Find where the given text appears and provide that cell's center as (x, y) coordinate. 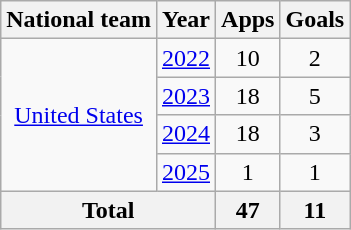
Apps (248, 20)
2022 (186, 58)
47 (248, 210)
10 (248, 58)
Total (108, 210)
5 (315, 96)
11 (315, 210)
Year (186, 20)
United States (79, 115)
Goals (315, 20)
2025 (186, 172)
2 (315, 58)
3 (315, 134)
2023 (186, 96)
National team (79, 20)
2024 (186, 134)
